Extract the [x, y] coordinate from the center of the cell holding the provided text.  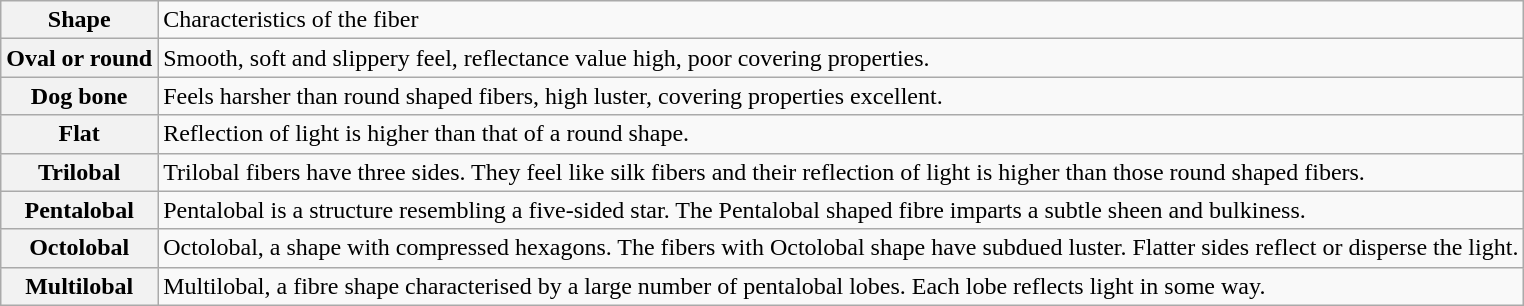
Octolobal [80, 248]
Feels harsher than round shaped fibers, high luster, covering properties excellent. [841, 96]
Oval or round [80, 58]
Trilobal [80, 172]
Pentalobal is a structure resembling a five-sided star. The Pentalobal shaped fibre imparts a subtle sheen and bulkiness. [841, 210]
Multilobal [80, 286]
Reflection of light is higher than that of a round shape. [841, 134]
Trilobal fibers have three sides. They feel like silk fibers and their reflection of light is higher than those round shaped fibers. [841, 172]
Pentalobal [80, 210]
Octolobal, a shape with compressed hexagons. The fibers with Octolobal shape have subdued luster. Flatter sides reflect or disperse the light. [841, 248]
Characteristics of the fiber [841, 20]
Shape [80, 20]
Smooth, soft and slippery feel, reflectance value high, poor covering properties. [841, 58]
Multilobal, a fibre shape characterised by a large number of pentalobal lobes. Each lobe reflects light in some way. [841, 286]
Dog bone [80, 96]
Flat [80, 134]
